Output the [X, Y] coordinate of the center of the cell containing the given text.  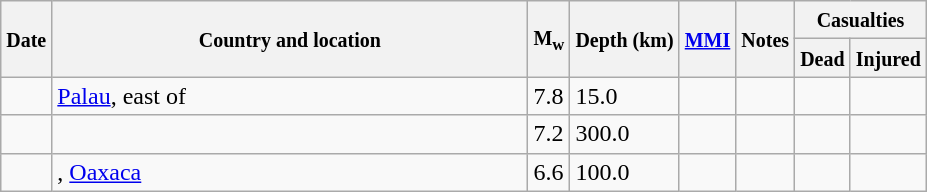
Injured [888, 58]
, Oaxaca [290, 172]
Palau, east of [290, 96]
Mw [549, 39]
Country and location [290, 39]
100.0 [624, 172]
Casualties [861, 20]
15.0 [624, 96]
Notes [766, 39]
7.2 [549, 134]
300.0 [624, 134]
Depth (km) [624, 39]
Date [26, 39]
MMI [708, 39]
Dead [823, 58]
7.8 [549, 96]
6.6 [549, 172]
